From the cell containing the given text, extract its center point as [x, y] coordinate. 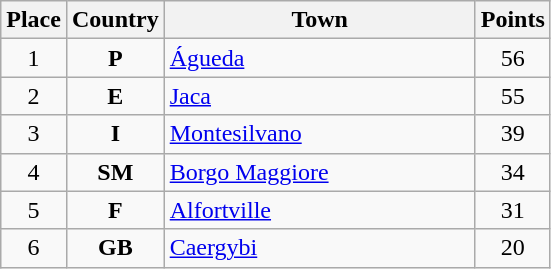
39 [512, 134]
GB [115, 248]
2 [34, 96]
P [115, 58]
Caergybi [320, 248]
Montesilvano [320, 134]
I [115, 134]
4 [34, 172]
6 [34, 248]
Alfortville [320, 210]
F [115, 210]
5 [34, 210]
Points [512, 20]
20 [512, 248]
Jaca [320, 96]
SM [115, 172]
3 [34, 134]
Town [320, 20]
34 [512, 172]
1 [34, 58]
E [115, 96]
55 [512, 96]
Place [34, 20]
Country [115, 20]
31 [512, 210]
Águeda [320, 58]
Borgo Maggiore [320, 172]
56 [512, 58]
